Identify which cell holds the provided text, then report its [x, y] central coordinate. 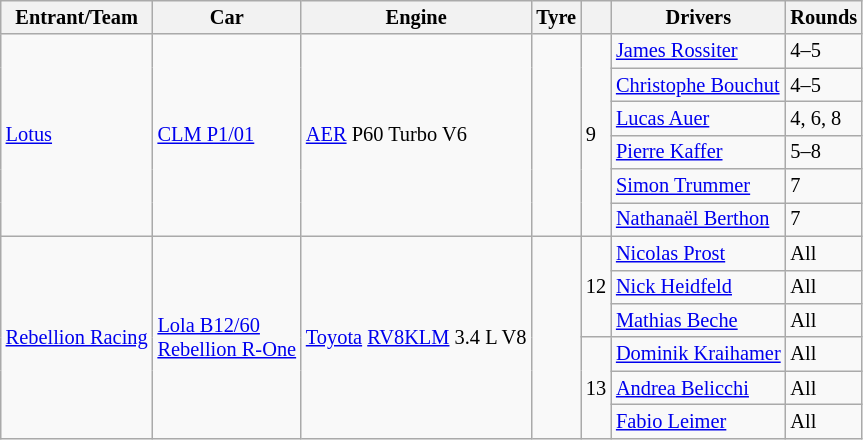
Dominik Kraihamer [698, 354]
Nicolas Prost [698, 253]
Rounds [824, 17]
Tyre [556, 17]
9 [596, 135]
James Rossiter [698, 51]
Rebellion Racing [77, 337]
Nathanaël Berthon [698, 219]
Pierre Kaffer [698, 152]
Christophe Bouchut [698, 85]
Fabio Leimer [698, 421]
Mathias Beche [698, 320]
Car [227, 17]
CLM P1/01 [227, 135]
Lotus [77, 135]
5–8 [824, 152]
Nick Heidfeld [698, 287]
Lucas Auer [698, 118]
Andrea Belicchi [698, 388]
Entrant/Team [77, 17]
Drivers [698, 17]
Simon Trummer [698, 186]
Toyota RV8KLM 3.4 L V8 [416, 337]
13 [596, 388]
Engine [416, 17]
12 [596, 286]
4, 6, 8 [824, 118]
Lola B12/60Rebellion R-One [227, 337]
AER P60 Turbo V6 [416, 135]
